Locate the cell with the specified text and output its [x, y] center coordinate. 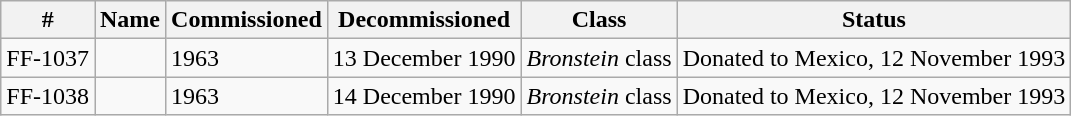
Decommissioned [424, 20]
Status [874, 20]
FF-1038 [48, 96]
Class [599, 20]
14 December 1990 [424, 96]
Name [130, 20]
Commissioned [247, 20]
FF-1037 [48, 58]
13 December 1990 [424, 58]
# [48, 20]
